Extract the [X, Y] coordinate from the center of the cell holding the provided text.  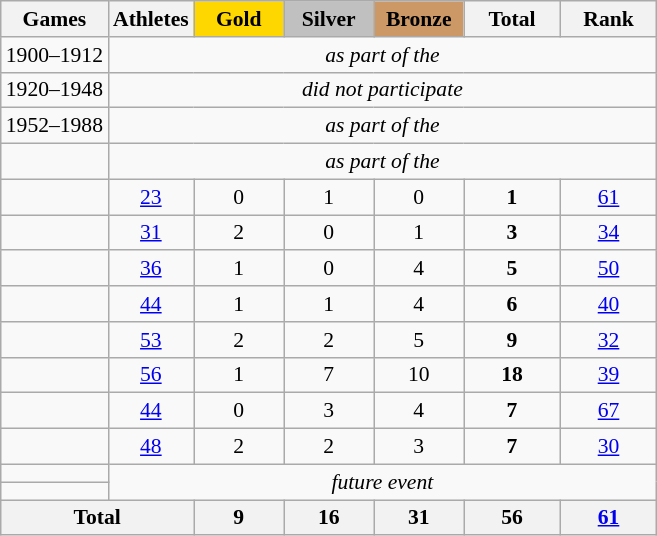
23 [151, 197]
Games [54, 19]
6 [512, 304]
40 [608, 304]
39 [608, 375]
1952–1988 [54, 126]
16 [329, 518]
30 [608, 447]
36 [151, 269]
53 [151, 340]
67 [608, 411]
32 [608, 340]
10 [419, 375]
future event [382, 482]
1920–1948 [54, 90]
34 [608, 233]
18 [512, 375]
Athletes [151, 19]
50 [608, 269]
48 [151, 447]
Silver [329, 19]
Gold [239, 19]
did not participate [382, 90]
Rank [608, 19]
1900–1912 [54, 55]
Bronze [419, 19]
